From the cell containing the given text, extract its center point as (x, y) coordinate. 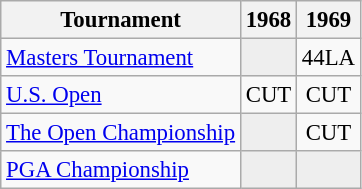
44LA (329, 58)
1969 (329, 20)
1968 (268, 20)
Masters Tournament (121, 58)
The Open Championship (121, 133)
U.S. Open (121, 95)
Tournament (121, 20)
PGA Championship (121, 170)
